Determine the (x, y) coordinate at the center of the cell enclosing the given text.  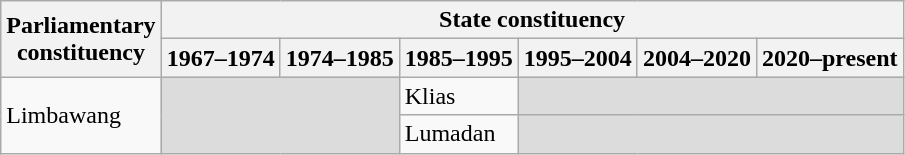
1995–2004 (578, 58)
Klias (458, 96)
State constituency (532, 20)
2020–present (830, 58)
Parliamentaryconstituency (81, 39)
1967–1974 (220, 58)
Limbawang (81, 115)
Lumadan (458, 134)
2004–2020 (696, 58)
1985–1995 (458, 58)
1974–1985 (340, 58)
